Determine the [X, Y] coordinate at the center of the cell enclosing the given text.  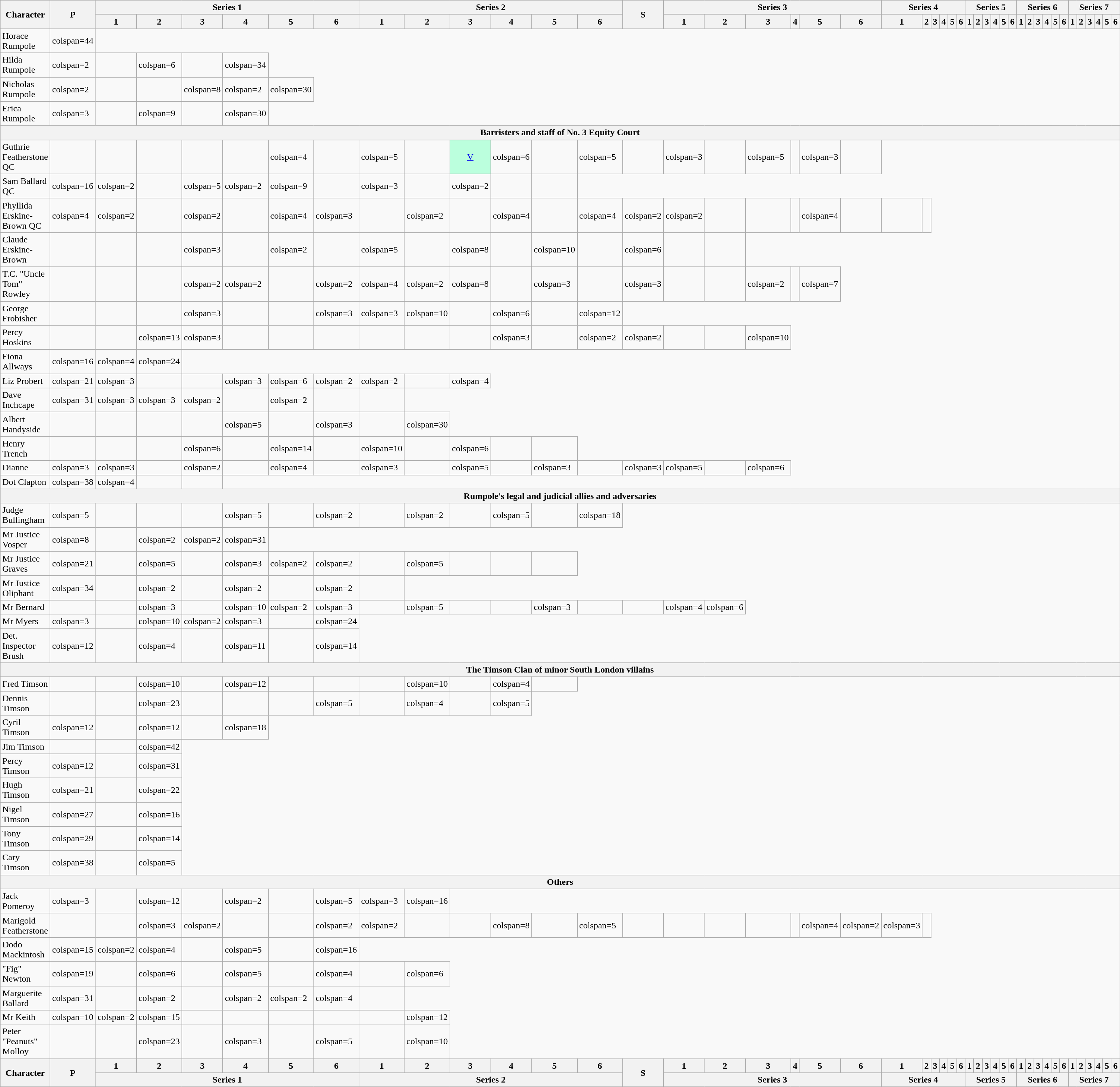
Mr Justice Graves [25, 564]
Rumpole's legal and judicial allies and adversaries [560, 496]
colspan=19 [73, 973]
Fred Timson [25, 684]
Claude Erskine-Brown [25, 249]
Nigel Timson [25, 814]
Nicholas Rumpole [25, 89]
Judge Bullingham [25, 515]
"Fig" Newton [25, 973]
Mr Bernard [25, 607]
colspan=11 [245, 646]
Liz Probert [25, 381]
Sam Ballard QC [25, 186]
colspan=27 [73, 814]
colspan=13 [159, 337]
Det. Inspector Brush [25, 646]
Percy Timson [25, 766]
George Frobisher [25, 313]
Mr Myers [25, 621]
Marguerite Ballard [25, 998]
Hilda Rumpole [25, 65]
colspan=44 [73, 41]
Cyril Timson [25, 728]
Mr Justice Vosper [25, 539]
colspan=29 [73, 839]
Guthrie Featherstone QC [25, 157]
colspan=7 [820, 284]
The Timson Clan of minor South London villains [560, 670]
Mr Justice Oliphant [25, 588]
T.C. "Uncle Tom" Rowley [25, 284]
Barristers and staff of No. 3 Equity Court [560, 133]
Jim Timson [25, 747]
Horace Rumpole [25, 41]
Dianne [25, 468]
Hugh Timson [25, 790]
Albert Handyside [25, 425]
colspan=42 [159, 747]
Percy Hoskins [25, 337]
Dave Inchcape [25, 400]
V [470, 157]
Cary Timson [25, 862]
Jack Pomeroy [25, 901]
Erica Rumpole [25, 113]
Mr Keith [25, 1017]
Marigold Featherstone [25, 925]
Henry Trench [25, 448]
Peter "Peanuts" Molloy [25, 1042]
Fiona Allways [25, 362]
Dodo Mackintosh [25, 950]
Others [560, 882]
Phyllida Erskine-Brown QC [25, 215]
Dennis Timson [25, 703]
Tony Timson [25, 839]
colspan=22 [159, 790]
Dot Clapton [25, 482]
